Capture the cell that displays the provided text and extract its (X, Y) central coordinate. 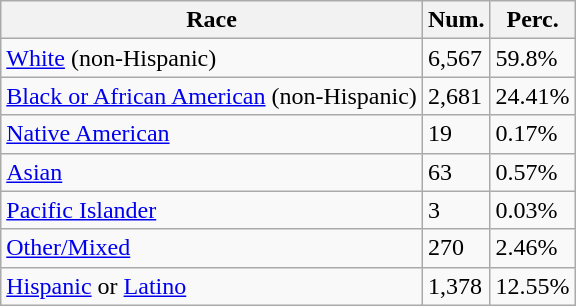
12.55% (532, 286)
63 (456, 172)
270 (456, 248)
White (non-Hispanic) (212, 58)
3 (456, 210)
19 (456, 134)
Asian (212, 172)
2,681 (456, 96)
6,567 (456, 58)
Native American (212, 134)
Perc. (532, 20)
0.57% (532, 172)
Other/Mixed (212, 248)
Race (212, 20)
Hispanic or Latino (212, 286)
24.41% (532, 96)
Num. (456, 20)
0.17% (532, 134)
1,378 (456, 286)
0.03% (532, 210)
Pacific Islander (212, 210)
2.46% (532, 248)
59.8% (532, 58)
Black or African American (non-Hispanic) (212, 96)
